Search for the cell housing the specified text and yield its [x, y] center coordinate. 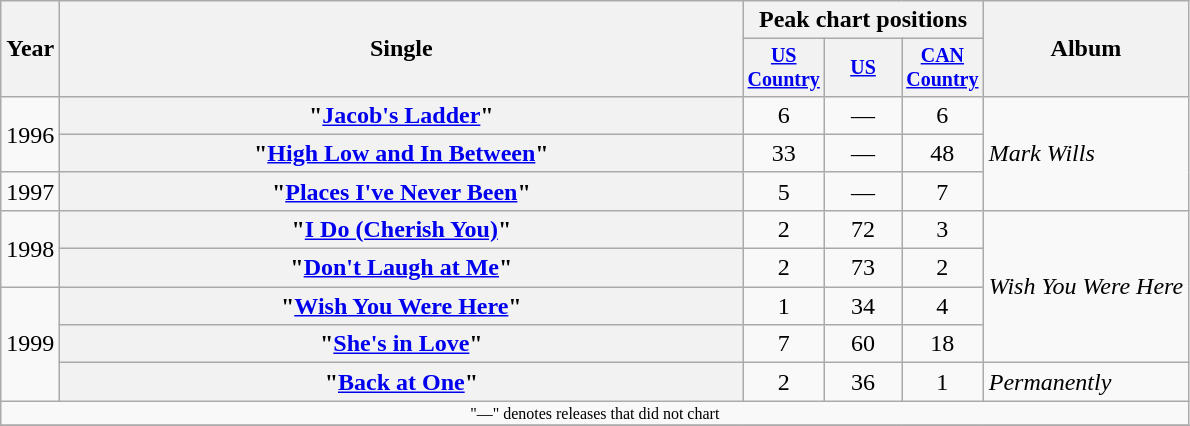
36 [864, 382]
"I Do (Cherish You)" [402, 229]
73 [864, 268]
Mark Wills [1086, 153]
Permanently [1086, 382]
Year [30, 49]
Wish You Were Here [1086, 286]
5 [784, 191]
CAN Country [943, 68]
US [864, 68]
"Jacob's Ladder" [402, 115]
1997 [30, 191]
1996 [30, 134]
"Back at One" [402, 382]
US Country [784, 68]
1999 [30, 344]
33 [784, 153]
60 [864, 344]
Peak chart positions [863, 20]
Album [1086, 49]
"Places I've Never Been" [402, 191]
"Wish You Were Here" [402, 306]
48 [943, 153]
72 [864, 229]
"She's in Love" [402, 344]
3 [943, 229]
18 [943, 344]
34 [864, 306]
"—" denotes releases that did not chart [595, 413]
"High Low and In Between" [402, 153]
4 [943, 306]
Single [402, 49]
1998 [30, 248]
"Don't Laugh at Me" [402, 268]
